Provide the [X, Y] coordinate of the cell's center where the given text is located.  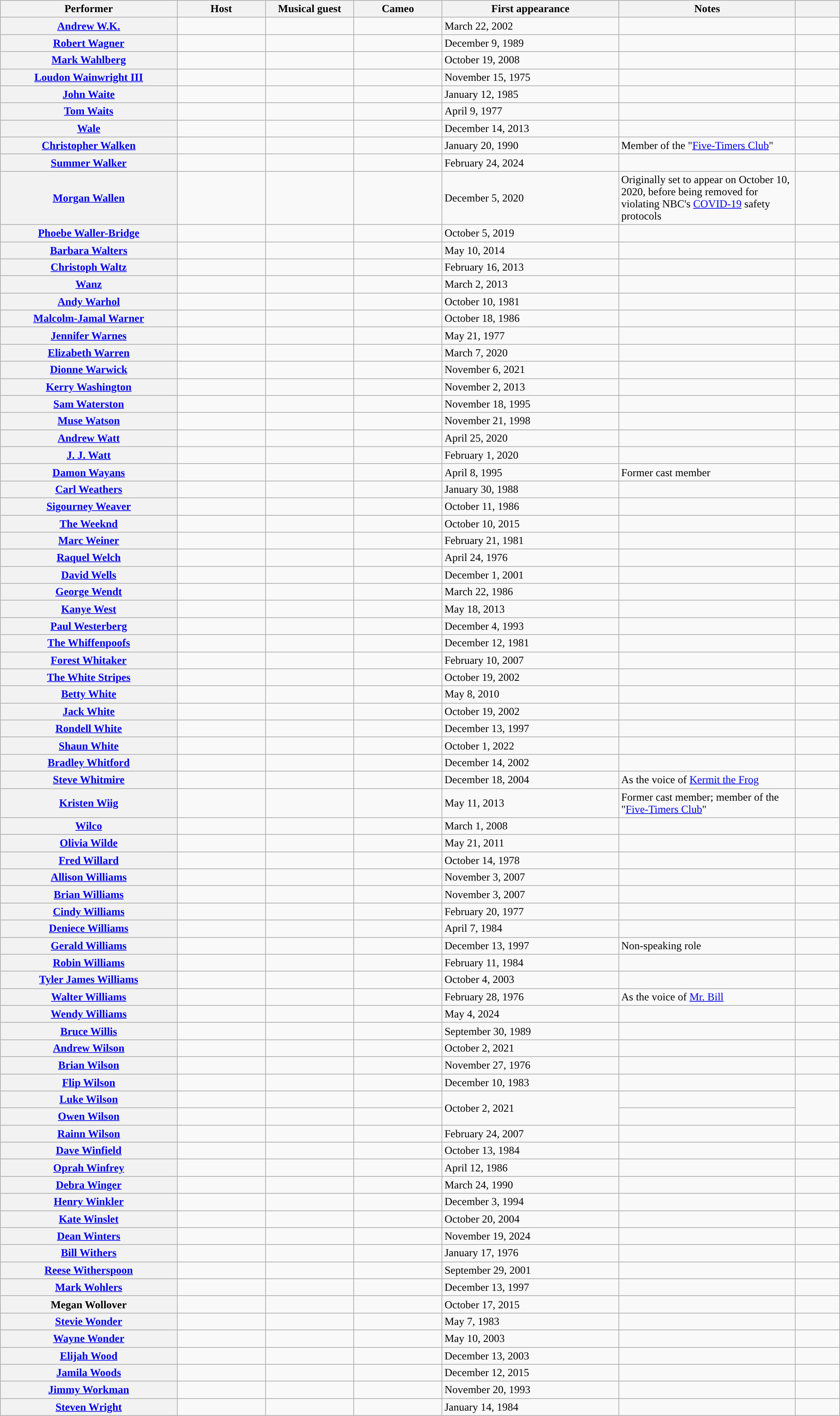
Megan Wollover [89, 1304]
Brian Wilson [89, 1065]
Paul Westerberg [89, 626]
February 24, 2007 [530, 1134]
Dionne Warwick [89, 370]
October 5, 2019 [530, 233]
Gerald Williams [89, 946]
December 10, 1983 [530, 1082]
Kate Winslet [89, 1219]
The Whiffenpoofs [89, 643]
As the voice of Kermit the Frog [707, 780]
October 10, 2015 [530, 524]
Non-speaking role [707, 946]
November 27, 1976 [530, 1065]
Host [222, 9]
David Wells [89, 575]
Member of the "Five-Timers Club" [707, 145]
January 14, 1984 [530, 1407]
Marc Weiner [89, 541]
Originally set to appear on October 10, 2020, before being removed for violating NBC's COVID-19 safety protocols [707, 197]
Oprah Winfrey [89, 1168]
Muse Watson [89, 421]
December 14, 2002 [530, 763]
Kristen Wiig [89, 802]
Jennifer Warnes [89, 336]
Bradley Whitford [89, 763]
Andy Warhol [89, 302]
November 2, 2013 [530, 387]
Andrew Watt [89, 438]
Luke Wilson [89, 1100]
October 11, 1986 [530, 506]
Flip Wilson [89, 1082]
October 4, 2003 [530, 980]
Shaun White [89, 745]
December 13, 2003 [530, 1356]
Debra Winger [89, 1185]
Robert Wagner [89, 43]
Christopher Walken [89, 145]
March 22, 1986 [530, 592]
Jimmy Workman [89, 1390]
Andrew W.K. [89, 26]
Cameo [398, 9]
Kanye West [89, 609]
February 16, 2013 [530, 267]
The White Stripes [89, 677]
November 20, 1993 [530, 1390]
October 10, 1981 [530, 302]
Jamila Woods [89, 1373]
Mark Wahlberg [89, 60]
Cindy Williams [89, 912]
May 21, 1977 [530, 336]
Elizabeth Warren [89, 353]
April 8, 1995 [530, 472]
October 13, 1984 [530, 1151]
John Waite [89, 94]
Allison Williams [89, 877]
The Weeknd [89, 524]
February 11, 1984 [530, 963]
As the voice of Mr. Bill [707, 997]
January 30, 1988 [530, 489]
November 19, 2024 [530, 1236]
September 29, 2001 [530, 1270]
Wilco [89, 826]
Jack White [89, 711]
February 21, 1981 [530, 541]
December 12, 1981 [530, 643]
May 18, 2013 [530, 609]
Rondell White [89, 728]
Robin Williams [89, 963]
Elijah Wood [89, 1356]
May 10, 2003 [530, 1338]
May 21, 2011 [530, 843]
Brian Williams [89, 894]
Carl Weathers [89, 489]
Olivia Wilde [89, 843]
January 12, 1985 [530, 94]
Steven Wright [89, 1407]
November 6, 2021 [530, 370]
J. J. Watt [89, 455]
Owen Wilson [89, 1117]
Loudon Wainwright III [89, 77]
March 7, 2020 [530, 353]
Sigourney Weaver [89, 506]
Phoebe Waller-Bridge [89, 233]
Henry Winkler [89, 1202]
Barbara Walters [89, 250]
December 3, 1994 [530, 1202]
First appearance [530, 9]
May 4, 2024 [530, 1014]
January 20, 1990 [530, 145]
Andrew Wilson [89, 1048]
November 21, 1998 [530, 421]
April 9, 1977 [530, 111]
Performer [89, 9]
Wendy Williams [89, 1014]
Christoph Waltz [89, 267]
May 7, 1983 [530, 1321]
Morgan Wallen [89, 197]
October 18, 1986 [530, 319]
October 1, 2022 [530, 745]
January 17, 1976 [530, 1253]
December 14, 2013 [530, 128]
Stevie Wonder [89, 1321]
Reese Witherspoon [89, 1270]
April 25, 2020 [530, 438]
Forest Whitaker [89, 660]
Notes [707, 9]
December 5, 2020 [530, 197]
March 2, 2013 [530, 285]
May 10, 2014 [530, 250]
March 1, 2008 [530, 826]
February 10, 2007 [530, 660]
Summer Walker [89, 162]
Walter Williams [89, 997]
Fred Willard [89, 860]
Mark Wohlers [89, 1287]
February 28, 1976 [530, 997]
December 4, 1993 [530, 626]
May 11, 2013 [530, 802]
Steve Whitmire [89, 780]
Former cast member [707, 472]
George Wendt [89, 592]
Raquel Welch [89, 558]
November 15, 1975 [530, 77]
Malcolm-Jamal Warner [89, 319]
Wale [89, 128]
March 22, 2002 [530, 26]
February 24, 2024 [530, 162]
Bruce Willis [89, 1031]
Rainn Wilson [89, 1134]
Wayne Wonder [89, 1338]
April 12, 1986 [530, 1168]
Musical guest [310, 9]
April 24, 1976 [530, 558]
October 17, 2015 [530, 1304]
Sam Waterston [89, 404]
March 24, 1990 [530, 1185]
May 8, 2010 [530, 694]
Bill Withers [89, 1253]
December 9, 1989 [530, 43]
October 20, 2004 [530, 1219]
Dean Winters [89, 1236]
Betty White [89, 694]
Wanz [89, 285]
February 20, 1977 [530, 912]
Tyler James Williams [89, 980]
November 18, 1995 [530, 404]
December 1, 2001 [530, 575]
October 19, 2008 [530, 60]
Deniece Williams [89, 929]
February 1, 2020 [530, 455]
Kerry Washington [89, 387]
April 7, 1984 [530, 929]
Tom Waits [89, 111]
Dave Winfield [89, 1151]
Damon Wayans [89, 472]
Former cast member; member of the "Five-Timers Club" [707, 802]
October 14, 1978 [530, 860]
December 18, 2004 [530, 780]
September 30, 1989 [530, 1031]
December 12, 2015 [530, 1373]
